Return (x, y) of the center of cell containing provided text 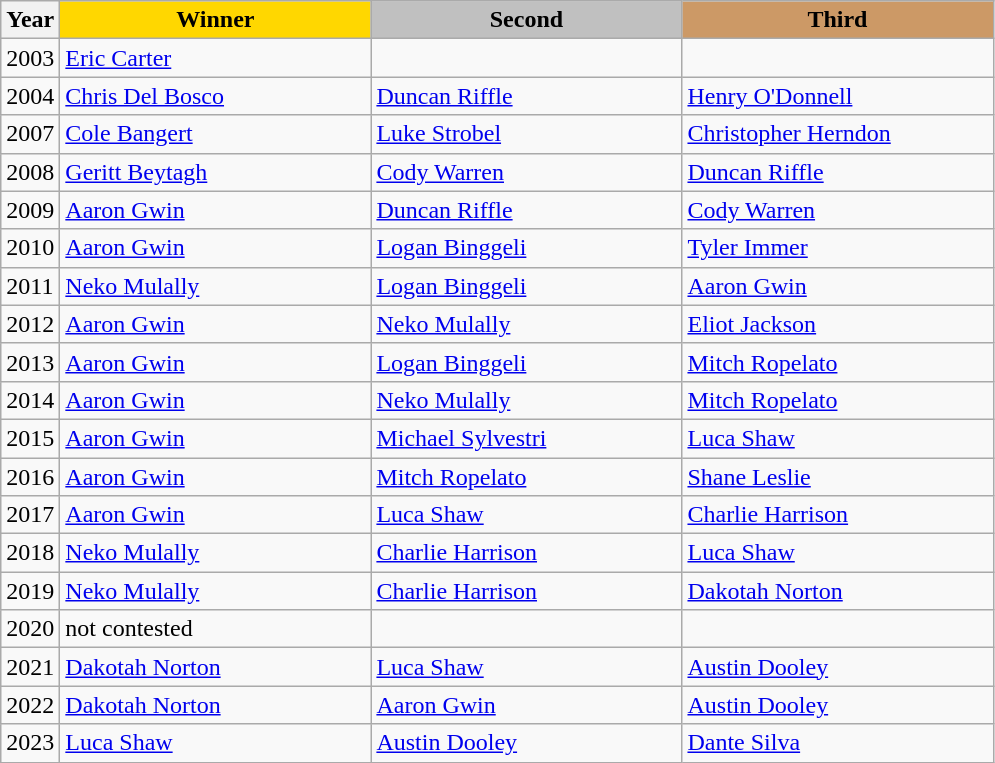
2014 (30, 400)
2007 (30, 134)
2004 (30, 96)
Second (526, 20)
Dante Silva (838, 743)
2013 (30, 362)
2008 (30, 172)
Luke Strobel (526, 134)
Eric Carter (216, 58)
2022 (30, 705)
Tyler Immer (838, 248)
2015 (30, 438)
2011 (30, 286)
Chris Del Bosco (216, 96)
Cole Bangert (216, 134)
2003 (30, 58)
Henry O'Donnell (838, 96)
Third (838, 20)
Shane Leslie (838, 477)
2023 (30, 743)
2018 (30, 553)
Geritt Beytagh (216, 172)
2016 (30, 477)
not contested (216, 629)
2019 (30, 591)
2017 (30, 515)
2009 (30, 210)
2010 (30, 248)
Year (30, 20)
2012 (30, 324)
2021 (30, 667)
Eliot Jackson (838, 324)
Winner (216, 20)
Michael Sylvestri (526, 438)
2020 (30, 629)
Christopher Herndon (838, 134)
